Capture the cell that displays the provided text and extract its (X, Y) central coordinate. 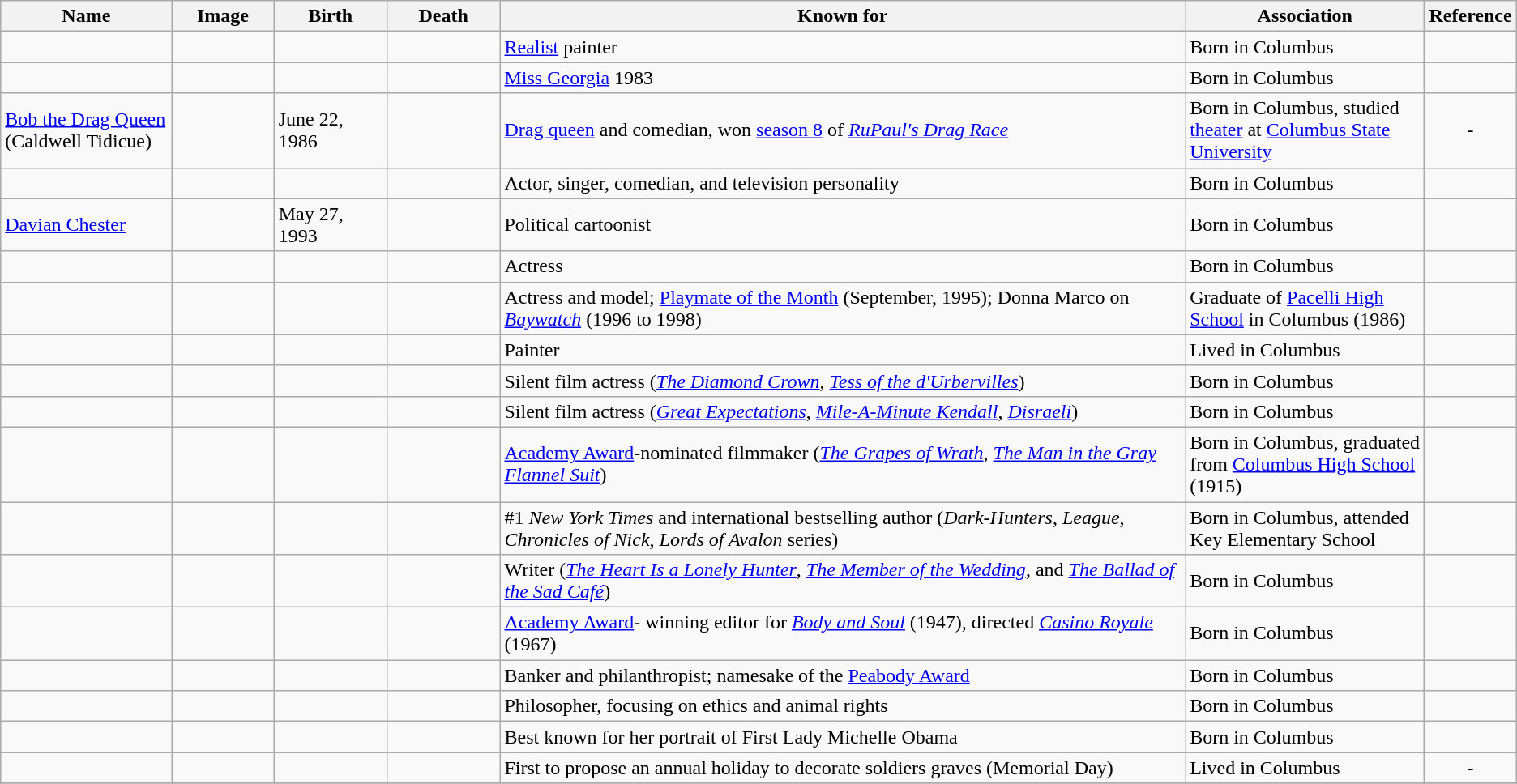
Best known for her portrait of First Lady Michelle Obama (843, 737)
Silent film actress (The Diamond Crown, Tess of the d'Urbervilles) (843, 381)
Davian Chester (86, 225)
Painter (843, 350)
Academy Award- winning editor for Body and Soul (1947), directed Casino Royale (1967) (843, 633)
Drag queen and comedian, won season 8 of RuPaul's Drag Race (843, 130)
Image (223, 16)
Actress (843, 266)
Banker and philanthropist; namesake of the Peabody Award (843, 675)
Association (1305, 16)
Reference (1470, 16)
Death (443, 16)
Actor, singer, comedian, and television personality (843, 183)
Actress and model; Playmate of the Month (September, 1995); Donna Marco on Baywatch (1996 to 1998) (843, 308)
June 22, 1986 (331, 130)
Political cartoonist (843, 225)
May 27, 1993 (331, 225)
Bob the Drag Queen (Caldwell Tidicue) (86, 130)
Born in Columbus, studied theater at Columbus State University (1305, 130)
Known for (843, 16)
Miss Georgia 1983 (843, 78)
Philosopher, focusing on ethics and animal rights (843, 706)
Academy Award-nominated filmmaker (The Grapes of Wrath, The Man in the Gray Flannel Suit) (843, 464)
Realist painter (843, 47)
Birth (331, 16)
Writer (The Heart Is a Lonely Hunter, The Member of the Wedding, and The Ballad of the Sad Café) (843, 582)
#1 New York Times and international bestselling author (Dark-Hunters, League, Chronicles of Nick, Lords of Avalon series) (843, 528)
Silent film actress (Great Expectations, Mile-A-Minute Kendall, Disraeli) (843, 411)
First to propose an annual holiday to decorate soldiers graves (Memorial Day) (843, 768)
Graduate of Pacelli High School in Columbus (1986) (1305, 308)
Name (86, 16)
Born in Columbus, attended Key Elementary School (1305, 528)
Born in Columbus, graduated from Columbus High School (1915) (1305, 464)
